For the text-containing cell, return its midpoint in (x, y) coordinate format. 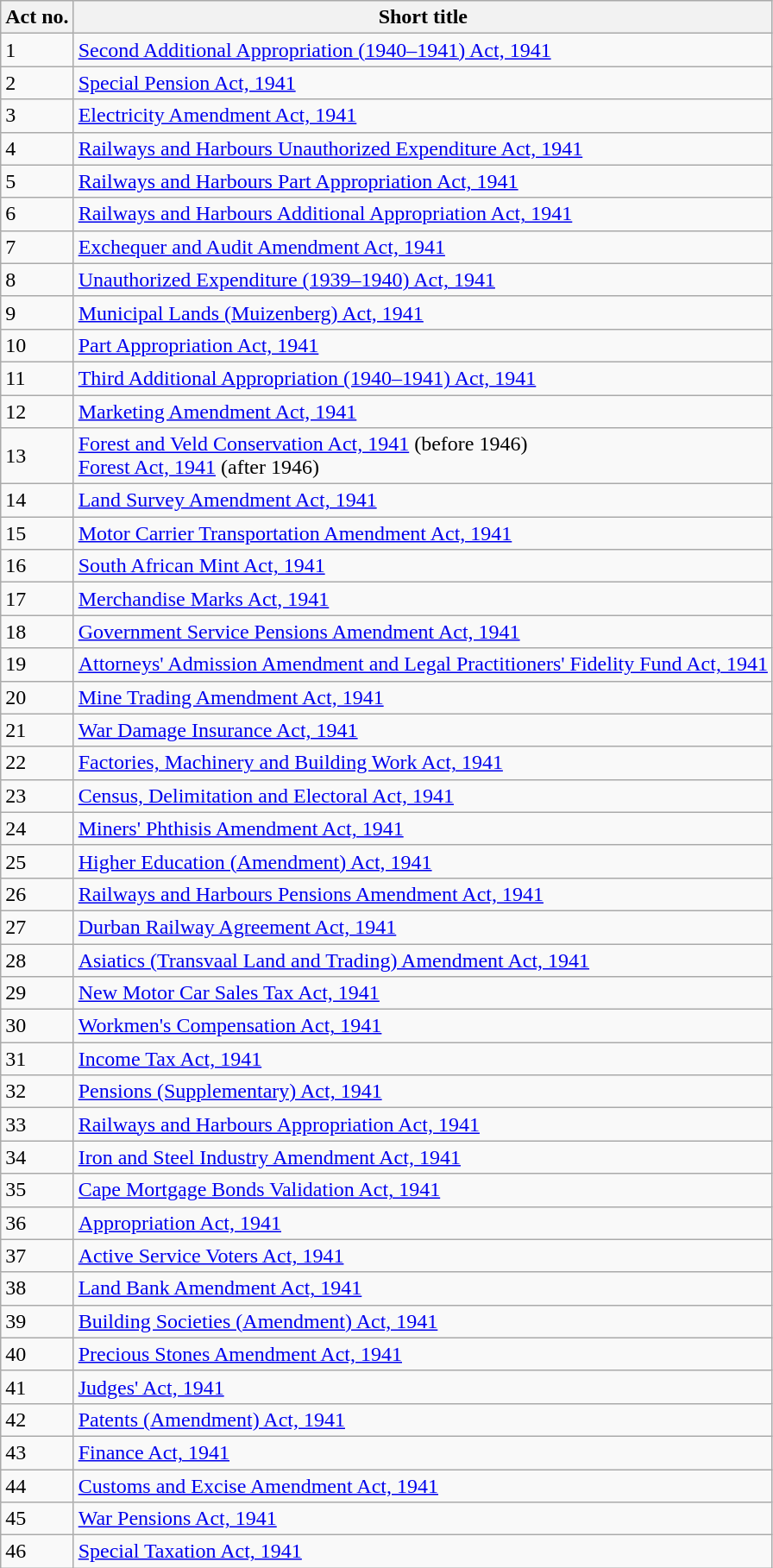
33 (37, 1124)
37 (37, 1256)
Municipal Lands (Muizenberg) Act, 1941 (423, 312)
Exchequer and Audit Amendment Act, 1941 (423, 247)
Second Additional Appropriation (1940–1941) Act, 1941 (423, 50)
Patents (Amendment) Act, 1941 (423, 1420)
18 (37, 632)
28 (37, 960)
45 (37, 1519)
Mine Trading Amendment Act, 1941 (423, 697)
Railways and Harbours Part Appropriation Act, 1941 (423, 181)
Railways and Harbours Additional Appropriation Act, 1941 (423, 214)
8 (37, 280)
Higher Education (Amendment) Act, 1941 (423, 861)
24 (37, 828)
Electricity Amendment Act, 1941 (423, 116)
Income Tax Act, 1941 (423, 1059)
21 (37, 730)
Short title (423, 17)
Active Service Voters Act, 1941 (423, 1256)
Marketing Amendment Act, 1941 (423, 412)
Unauthorized Expenditure (1939–1940) Act, 1941 (423, 280)
26 (37, 894)
1 (37, 50)
32 (37, 1092)
Appropriation Act, 1941 (423, 1223)
43 (37, 1452)
War Damage Insurance Act, 1941 (423, 730)
War Pensions Act, 1941 (423, 1519)
40 (37, 1354)
Miners' Phthisis Amendment Act, 1941 (423, 828)
Motor Carrier Transportation Amendment Act, 1941 (423, 533)
42 (37, 1420)
15 (37, 533)
36 (37, 1223)
46 (37, 1552)
25 (37, 861)
Factories, Machinery and Building Work Act, 1941 (423, 763)
9 (37, 312)
6 (37, 214)
Pensions (Supplementary) Act, 1941 (423, 1092)
Precious Stones Amendment Act, 1941 (423, 1354)
20 (37, 697)
Census, Delimitation and Electoral Act, 1941 (423, 796)
Forest and Veld Conservation Act, 1941 (before 1946) Forest Act, 1941 (after 1946) (423, 456)
Special Taxation Act, 1941 (423, 1552)
31 (37, 1059)
Act no. (37, 17)
10 (37, 345)
17 (37, 599)
16 (37, 566)
Asiatics (Transvaal Land and Trading) Amendment Act, 1941 (423, 960)
Building Societies (Amendment) Act, 1941 (423, 1321)
11 (37, 378)
3 (37, 116)
41 (37, 1387)
Durban Railway Agreement Act, 1941 (423, 927)
23 (37, 796)
Judges' Act, 1941 (423, 1387)
27 (37, 927)
Customs and Excise Amendment Act, 1941 (423, 1485)
5 (37, 181)
New Motor Car Sales Tax Act, 1941 (423, 993)
Special Pension Act, 1941 (423, 83)
Attorneys' Admission Amendment and Legal Practitioners' Fidelity Fund Act, 1941 (423, 664)
14 (37, 501)
Finance Act, 1941 (423, 1452)
Merchandise Marks Act, 1941 (423, 599)
7 (37, 247)
South African Mint Act, 1941 (423, 566)
12 (37, 412)
38 (37, 1288)
29 (37, 993)
Railways and Harbours Appropriation Act, 1941 (423, 1124)
35 (37, 1190)
Part Appropriation Act, 1941 (423, 345)
Railways and Harbours Unauthorized Expenditure Act, 1941 (423, 148)
30 (37, 1026)
13 (37, 456)
19 (37, 664)
34 (37, 1157)
Land Bank Amendment Act, 1941 (423, 1288)
22 (37, 763)
Workmen's Compensation Act, 1941 (423, 1026)
4 (37, 148)
44 (37, 1485)
Iron and Steel Industry Amendment Act, 1941 (423, 1157)
Third Additional Appropriation (1940–1941) Act, 1941 (423, 378)
Land Survey Amendment Act, 1941 (423, 501)
39 (37, 1321)
Railways and Harbours Pensions Amendment Act, 1941 (423, 894)
2 (37, 83)
Government Service Pensions Amendment Act, 1941 (423, 632)
Cape Mortgage Bonds Validation Act, 1941 (423, 1190)
